Determine the [x, y] coordinate at the center of the cell enclosing the given text.  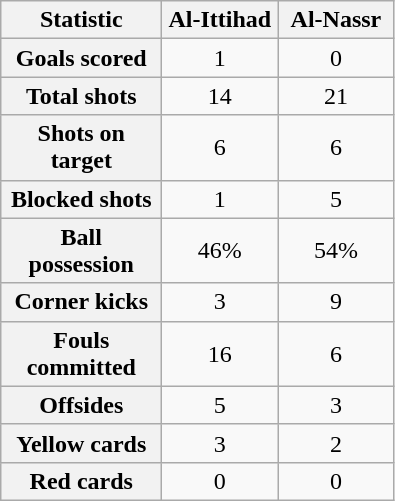
Goals scored [82, 58]
Ball possession [82, 250]
Red cards [82, 481]
21 [336, 96]
46% [220, 250]
14 [220, 96]
Shots on target [82, 148]
Al-Nassr [336, 20]
Al-Ittihad [220, 20]
9 [336, 302]
Blocked shots [82, 199]
Corner kicks [82, 302]
54% [336, 250]
2 [336, 443]
Yellow cards [82, 443]
Statistic [82, 20]
Offsides [82, 405]
Total shots [82, 96]
Fouls committed [82, 354]
16 [220, 354]
